Pinpoint the cell where the given text exists, returning its [X, Y] midpoint coordinate. 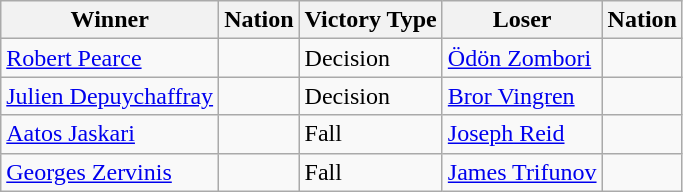
James Trifunov [522, 172]
Victory Type [370, 20]
Winner [110, 20]
Robert Pearce [110, 58]
Joseph Reid [522, 134]
Ödön Zombori [522, 58]
Aatos Jaskari [110, 134]
Bror Vingren [522, 96]
Loser [522, 20]
Georges Zervinis [110, 172]
Julien Depuychaffray [110, 96]
